Extract the [x, y] coordinate from the center of the cell holding the provided text.  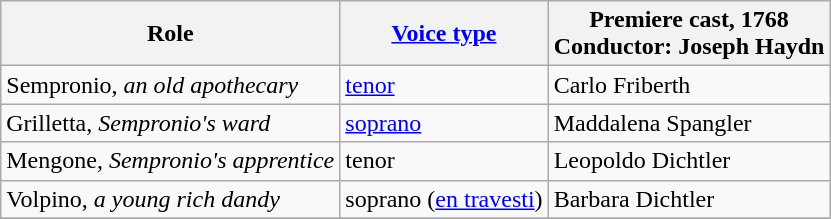
Grilletta, Sempronio's ward [170, 123]
Premiere cast, 1768Conductor: Joseph Haydn [689, 34]
soprano (en travesti) [444, 199]
soprano [444, 123]
Role [170, 34]
Mengone, Sempronio's apprentice [170, 161]
Leopoldo Dichtler [689, 161]
Voice type [444, 34]
Carlo Friberth [689, 85]
Maddalena Spangler [689, 123]
Barbara Dichtler [689, 199]
Sempronio, an old apothecary [170, 85]
Volpino, a young rich dandy [170, 199]
